Identify which cell holds the provided text, then report its [X, Y] central coordinate. 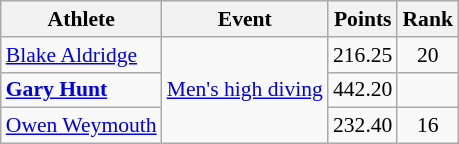
Event [245, 19]
Points [362, 19]
Rank [428, 19]
20 [428, 55]
Blake Aldridge [82, 55]
Gary Hunt [82, 90]
Owen Weymouth [82, 126]
16 [428, 126]
442.20 [362, 90]
Athlete [82, 19]
216.25 [362, 55]
Men's high diving [245, 90]
232.40 [362, 126]
